Identify which cell holds the provided text, then report its [x, y] central coordinate. 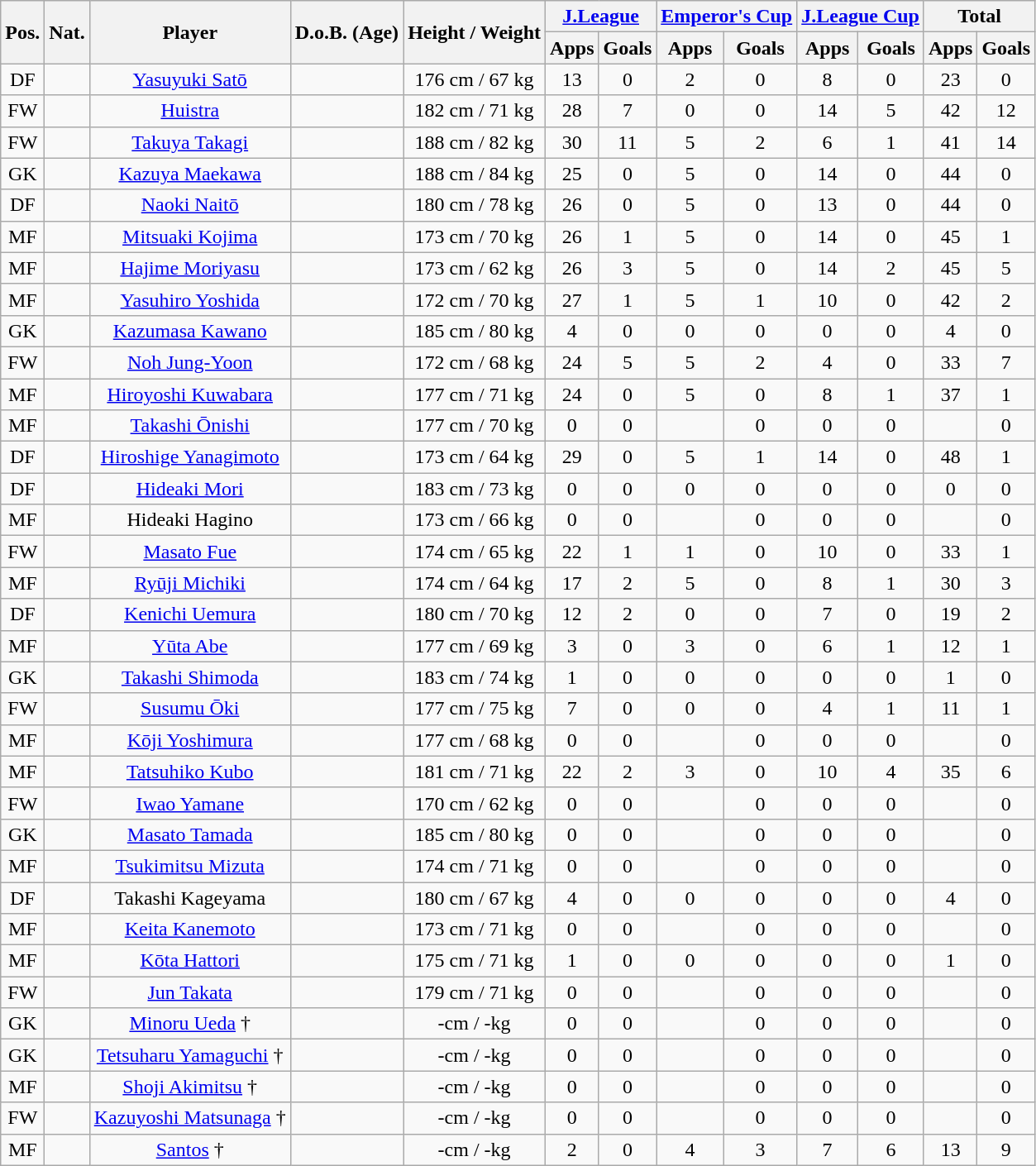
Kenichi Uemura [190, 614]
174 cm / 64 kg [475, 583]
J.League Cup [861, 17]
174 cm / 71 kg [475, 866]
Takashi Kageyama [190, 897]
180 cm / 70 kg [475, 614]
Kōta Hattori [190, 961]
Iwao Yamane [190, 803]
Masato Fue [190, 552]
Tetsuharu Yamaguchi † [190, 1055]
Susumu Ōki [190, 709]
Naoki Naitō [190, 205]
27 [572, 299]
177 cm / 71 kg [475, 394]
188 cm / 84 kg [475, 174]
Kazumasa Kawano [190, 331]
Pos. [23, 32]
170 cm / 62 kg [475, 803]
180 cm / 78 kg [475, 205]
Emperor's Cup [727, 17]
29 [572, 457]
D.o.B. (Age) [346, 32]
48 [950, 457]
Shoji Akimitsu † [190, 1087]
Kazuya Maekawa [190, 174]
17 [572, 583]
183 cm / 74 kg [475, 677]
173 cm / 71 kg [475, 929]
Keita Kanemoto [190, 929]
173 cm / 70 kg [475, 237]
28 [572, 111]
Yasuhiro Yoshida [190, 299]
Huistra [190, 111]
Player [190, 32]
176 cm / 67 kg [475, 79]
Kazuyoshi Matsunaga † [190, 1118]
Santos † [190, 1149]
Hiroyoshi Kuwabara [190, 394]
Total [979, 17]
174 cm / 65 kg [475, 552]
182 cm / 71 kg [475, 111]
180 cm / 67 kg [475, 897]
Mitsuaki Kojima [190, 237]
Masato Tamada [190, 834]
179 cm / 71 kg [475, 992]
Kōji Yoshimura [190, 740]
23 [950, 79]
Hiroshige Yanagimoto [190, 457]
173 cm / 66 kg [475, 520]
Minoru Ueda † [190, 1024]
25 [572, 174]
Takuya Takagi [190, 142]
188 cm / 82 kg [475, 142]
Takashi Shimoda [190, 677]
177 cm / 70 kg [475, 426]
177 cm / 69 kg [475, 646]
9 [1006, 1149]
172 cm / 68 kg [475, 362]
Noh Jung-Yoon [190, 362]
172 cm / 70 kg [475, 299]
173 cm / 62 kg [475, 268]
J.League [601, 17]
173 cm / 64 kg [475, 457]
19 [950, 614]
Hideaki Hagino [190, 520]
Yasuyuki Satō [190, 79]
175 cm / 71 kg [475, 961]
181 cm / 71 kg [475, 772]
Hajime Moriyasu [190, 268]
35 [950, 772]
Height / Weight [475, 32]
Nat. [67, 32]
Ryūji Michiki [190, 583]
37 [950, 394]
183 cm / 73 kg [475, 489]
Tatsuhiko Kubo [190, 772]
177 cm / 68 kg [475, 740]
Yūta Abe [190, 646]
41 [950, 142]
Tsukimitsu Mizuta [190, 866]
177 cm / 75 kg [475, 709]
Jun Takata [190, 992]
Hideaki Mori [190, 489]
Takashi Ōnishi [190, 426]
